For the text-containing cell, return its midpoint in (x, y) coordinate format. 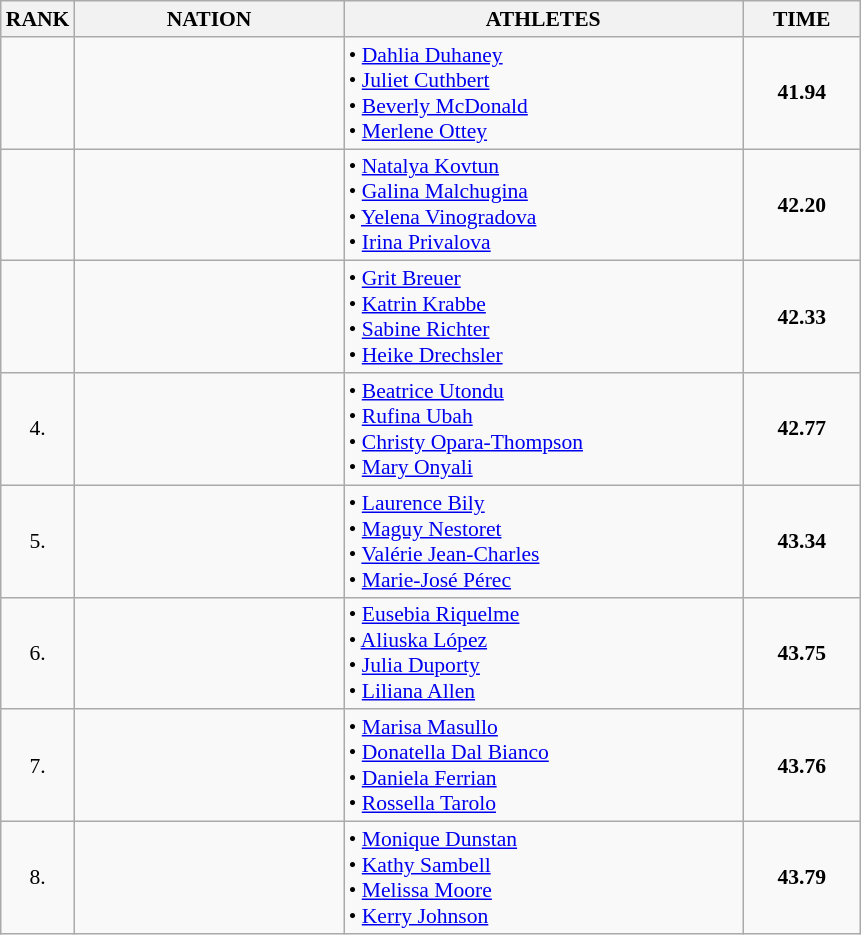
ATHLETES (544, 19)
RANK (38, 19)
5. (38, 541)
41.94 (802, 93)
4. (38, 429)
43.34 (802, 541)
• Monique Dunstan• Kathy Sambell• Melissa Moore• Kerry Johnson (544, 878)
NATION (208, 19)
• Eusebia Riquelme• Aliuska López• Julia Duporty• Liliana Allen (544, 653)
• Natalya Kovtun• Galina Malchugina• Yelena Vinogradova• Irina Privalova (544, 205)
• Laurence Bily• Maguy Nestoret• Valérie Jean-Charles• Marie-José Pérec (544, 541)
• Dahlia Duhaney• Juliet Cuthbert• Beverly McDonald• Merlene Ottey (544, 93)
• Grit Breuer• Katrin Krabbe• Sabine Richter• Heike Drechsler (544, 317)
8. (38, 878)
7. (38, 766)
42.20 (802, 205)
• Marisa Masullo• Donatella Dal Bianco• Daniela Ferrian• Rossella Tarolo (544, 766)
43.79 (802, 878)
43.75 (802, 653)
6. (38, 653)
42.77 (802, 429)
TIME (802, 19)
42.33 (802, 317)
• Beatrice Utondu• Rufina Ubah• Christy Opara-Thompson• Mary Onyali (544, 429)
43.76 (802, 766)
